Return [X, Y] of the center of cell containing provided text 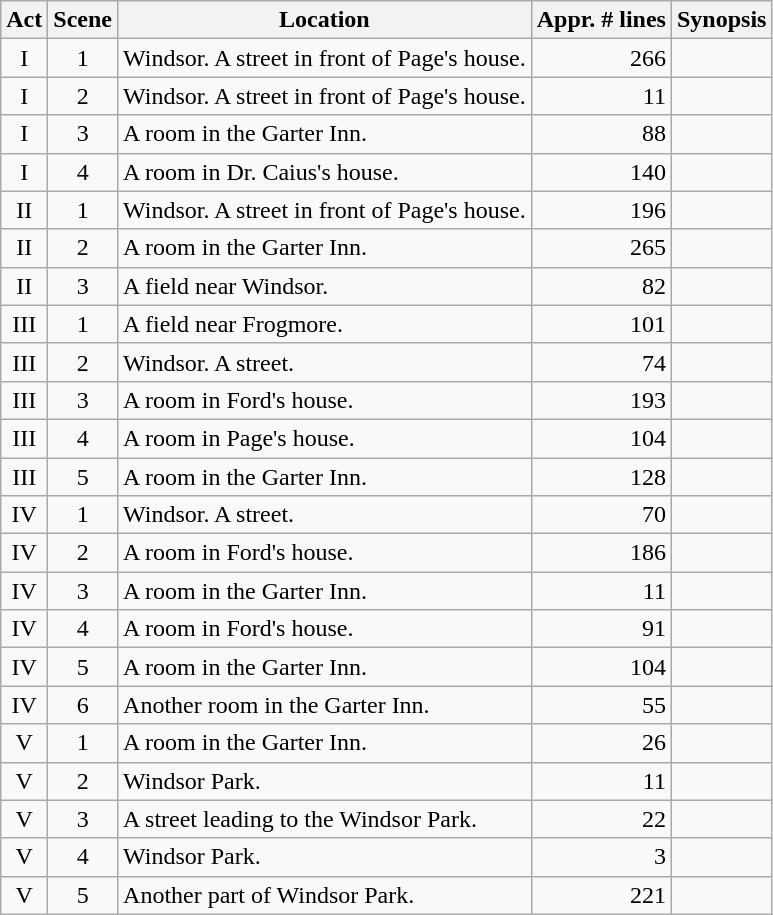
6 [83, 705]
128 [601, 477]
A room in Dr. Caius's house. [325, 172]
Appr. # lines [601, 20]
Act [24, 20]
196 [601, 210]
82 [601, 286]
266 [601, 58]
91 [601, 629]
70 [601, 515]
A street leading to the Windsor Park. [325, 819]
265 [601, 248]
193 [601, 400]
Scene [83, 20]
140 [601, 172]
88 [601, 134]
Another room in the Garter Inn. [325, 705]
101 [601, 324]
221 [601, 895]
26 [601, 743]
55 [601, 705]
22 [601, 819]
Another part of Windsor Park. [325, 895]
Location [325, 20]
74 [601, 362]
A room in Page's house. [325, 438]
A field near Windsor. [325, 286]
Synopsis [721, 20]
A field near Frogmore. [325, 324]
186 [601, 553]
